Locate the cell with the specified text and output its [X, Y] center coordinate. 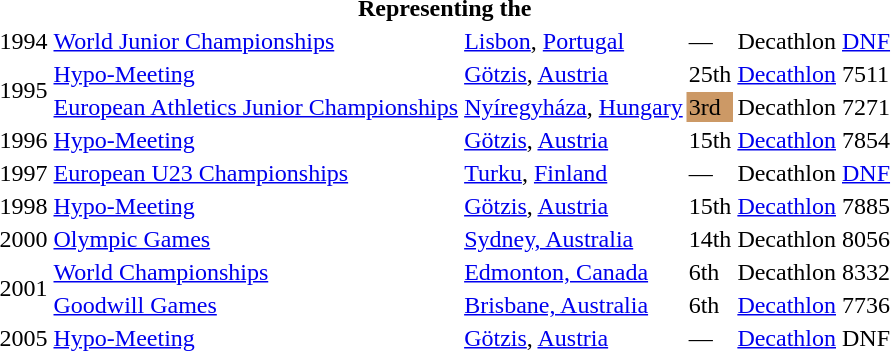
Olympic Games [256, 239]
Edmonton, Canada [574, 272]
World Championships [256, 272]
European Athletics Junior Championships [256, 107]
Sydney, Australia [574, 239]
14th [710, 239]
European U23 Championships [256, 173]
25th [710, 74]
Brisbane, Australia [574, 305]
Turku, Finland [574, 173]
Lisbon, Portugal [574, 41]
World Junior Championships [256, 41]
3rd [710, 107]
Goodwill Games [256, 305]
Nyíregyháza, Hungary [574, 107]
